Pinpoint the cell where the given text exists, returning its [X, Y] midpoint coordinate. 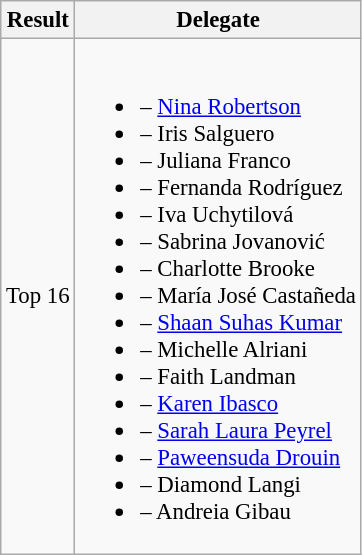
Result [38, 20]
Delegate [218, 20]
Top 16 [38, 296]
